Scan for the cell matching the given text and deliver its [X, Y] coordinate at center. 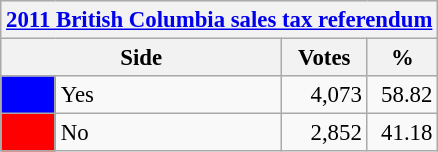
58.82 [402, 95]
Side [142, 58]
Votes [324, 58]
41.18 [402, 133]
2011 British Columbia sales tax referendum [220, 20]
Yes [168, 95]
% [402, 58]
2,852 [324, 133]
No [168, 133]
4,073 [324, 95]
